From the cell containing the given text, extract its center point as [X, Y] coordinate. 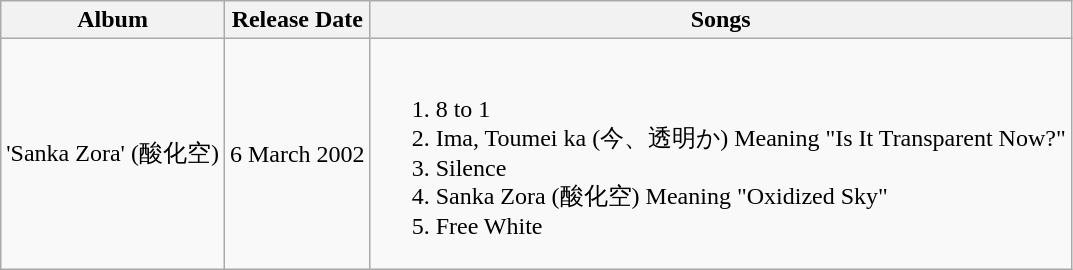
Release Date [297, 20]
8 to 1Ima, Toumei ka (今、透明か) Meaning "Is It Transparent Now?"SilenceSanka Zora (酸化空) Meaning "Oxidized Sky"Free White [720, 154]
6 March 2002 [297, 154]
Album [113, 20]
Songs [720, 20]
'Sanka Zora' (酸化空) [113, 154]
